Search for the cell housing the specified text and yield its [x, y] center coordinate. 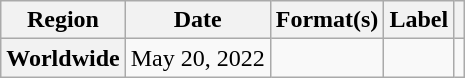
Date [198, 20]
Worldwide [63, 58]
Label [419, 20]
Format(s) [327, 20]
Region [63, 20]
May 20, 2022 [198, 58]
